Find where the given text appears and provide that cell's center as [x, y] coordinate. 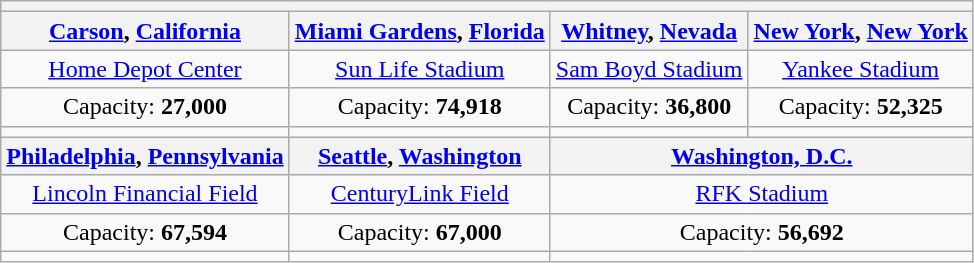
Carson, California [145, 31]
Capacity: 67,000 [420, 232]
Sun Life Stadium [420, 69]
Capacity: 36,800 [649, 107]
Lincoln Financial Field [145, 194]
Capacity: 67,594 [145, 232]
Sam Boyd Stadium [649, 69]
Capacity: 56,692 [762, 232]
Capacity: 52,325 [860, 107]
Seattle, Washington [420, 156]
Capacity: 27,000 [145, 107]
Philadelphia, Pennsylvania [145, 156]
Miami Gardens, Florida [420, 31]
Capacity: 74,918 [420, 107]
Home Depot Center [145, 69]
CenturyLink Field [420, 194]
Yankee Stadium [860, 69]
Whitney, Nevada [649, 31]
RFK Stadium [762, 194]
New York, New York [860, 31]
Washington, D.C. [762, 156]
